Find where the given text appears and provide that cell's center as [x, y] coordinate. 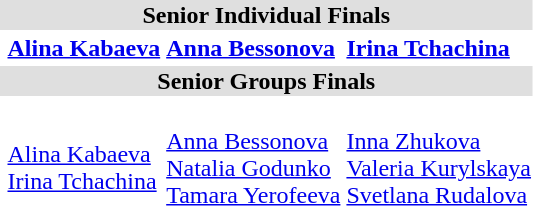
Irina Tchachina [439, 48]
Anna Bessonova [254, 48]
Alina Kabaeva [84, 48]
Senior Groups Finals [266, 81]
Senior Individual Finals [266, 15]
